Identify which cell holds the provided text, then report its (X, Y) central coordinate. 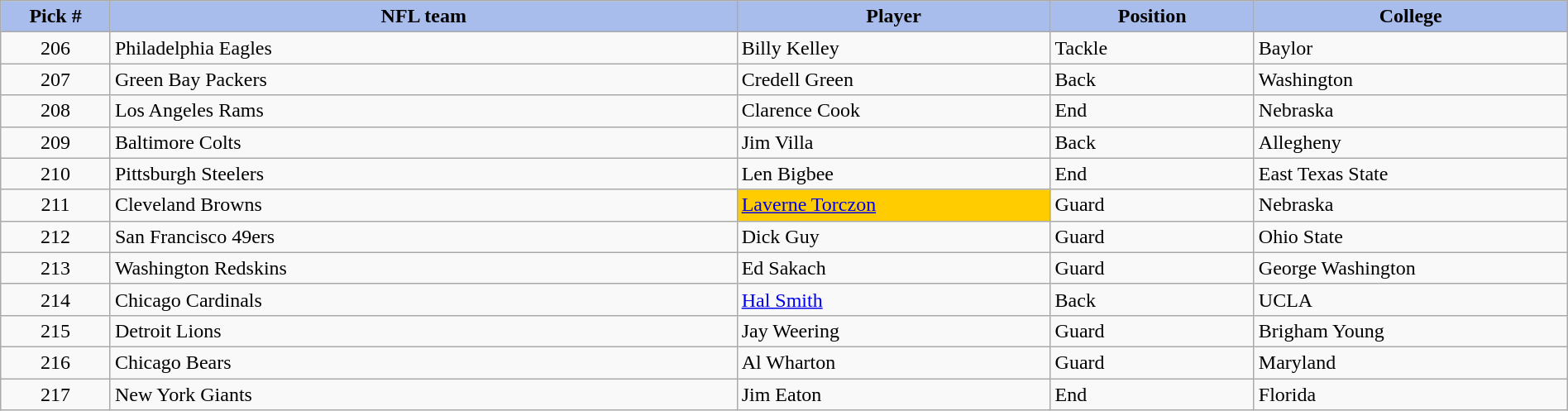
207 (56, 79)
Jay Weering (893, 331)
Washington Redskins (423, 268)
Brigham Young (1411, 331)
Chicago Bears (423, 362)
211 (56, 205)
UCLA (1411, 299)
Maryland (1411, 362)
Player (893, 17)
212 (56, 237)
Al Wharton (893, 362)
213 (56, 268)
College (1411, 17)
Baylor (1411, 48)
Philadelphia Eagles (423, 48)
Jim Villa (893, 142)
Cleveland Browns (423, 205)
Clarence Cook (893, 111)
215 (56, 331)
Laverne Torczon (893, 205)
Jim Eaton (893, 394)
Ohio State (1411, 237)
NFL team (423, 17)
Pittsburgh Steelers (423, 174)
210 (56, 174)
217 (56, 394)
209 (56, 142)
208 (56, 111)
Billy Kelley (893, 48)
Washington (1411, 79)
Len Bigbee (893, 174)
Allegheny (1411, 142)
206 (56, 48)
New York Giants (423, 394)
Florida (1411, 394)
Green Bay Packers (423, 79)
Hal Smith (893, 299)
216 (56, 362)
San Francisco 49ers (423, 237)
George Washington (1411, 268)
Pick # (56, 17)
Detroit Lions (423, 331)
Credell Green (893, 79)
Ed Sakach (893, 268)
Baltimore Colts (423, 142)
Chicago Cardinals (423, 299)
East Texas State (1411, 174)
Dick Guy (893, 237)
214 (56, 299)
Tackle (1152, 48)
Los Angeles Rams (423, 111)
Position (1152, 17)
